Search for the cell housing the specified text and yield its [X, Y] center coordinate. 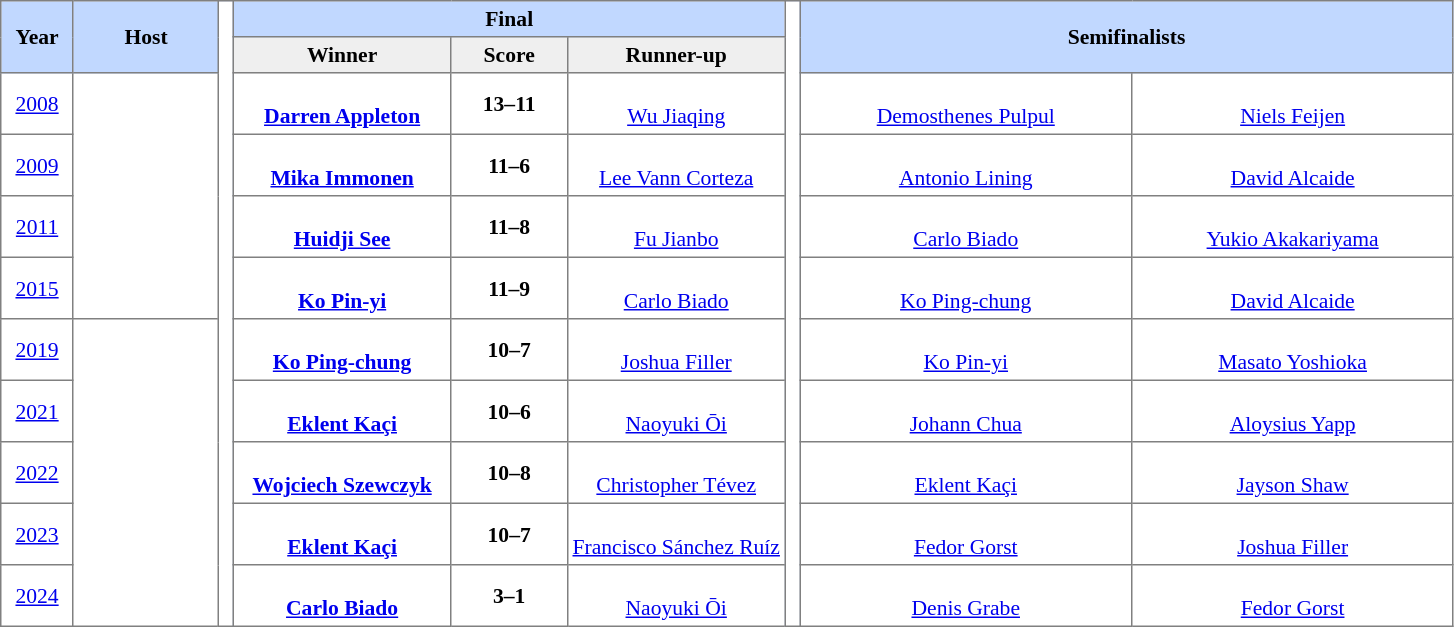
Johann Chua [966, 411]
13–11 [509, 104]
Masato Yoshioka [1293, 350]
Aloysius Yapp [1293, 411]
Semifinalists [1127, 37]
Score [509, 55]
2015 [38, 288]
Yukio Akakariyama [1293, 227]
Antonio Lining [966, 165]
Fu Jianbo [676, 227]
Year [38, 37]
Niels Feijen [1293, 104]
Christopher Tévez [676, 473]
Lee Vann Corteza [676, 165]
2024 [38, 596]
Darren Appleton [342, 104]
Final [509, 19]
Mika Immonen [342, 165]
Host [146, 37]
Winner [342, 55]
3–1 [509, 596]
Runner-up [676, 55]
2008 [38, 104]
10–6 [509, 411]
2011 [38, 227]
2022 [38, 473]
Francisco Sánchez Ruíz [676, 534]
11–9 [509, 288]
2021 [38, 411]
Wu Jiaqing [676, 104]
10–8 [509, 473]
Demosthenes Pulpul [966, 104]
11–6 [509, 165]
Denis Grabe [966, 596]
Jayson Shaw [1293, 473]
Huidji See [342, 227]
2009 [38, 165]
2023 [38, 534]
2019 [38, 350]
11–8 [509, 227]
Wojciech Szewczyk [342, 473]
